Extract the [x, y] coordinate from the center of the cell holding the provided text.  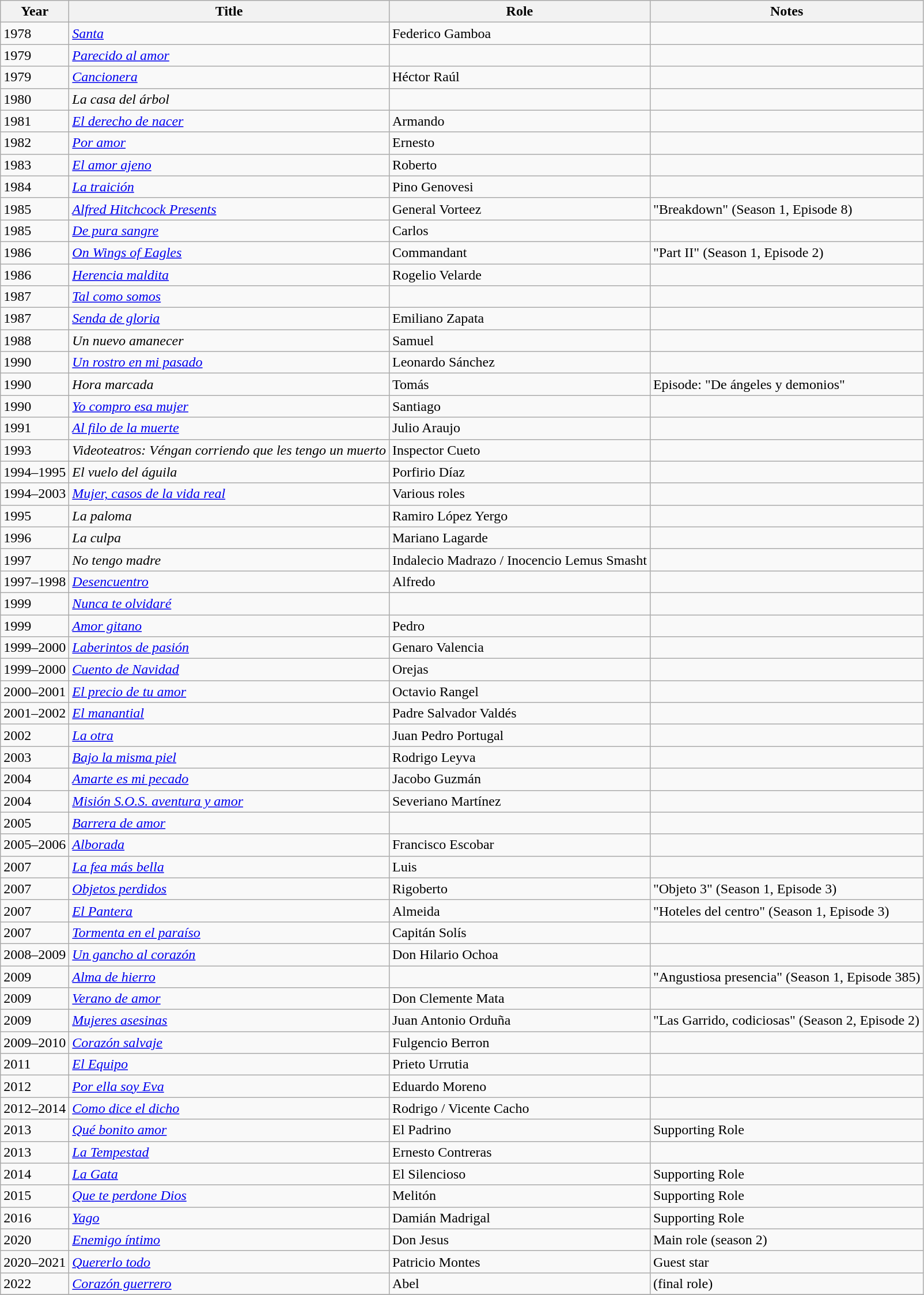
Santa [229, 33]
La casa del árbol [229, 99]
Almeida [520, 911]
Role [520, 12]
2005 [35, 823]
Luis [520, 867]
Guest star [787, 1262]
Bajo la misma piel [229, 757]
"Las Garrido, codiciosas" (Season 2, Episode 2) [787, 1021]
Mujeres asesinas [229, 1021]
La paloma [229, 516]
Tomás [520, 384]
General Vorteez [520, 209]
1984 [35, 187]
Mujer, casos de la vida real [229, 494]
De pura sangre [229, 231]
Corazón guerrero [229, 1283]
Armando [520, 121]
(final role) [787, 1283]
Juan Antonio Orduña [520, 1021]
Que te perdone Dios [229, 1196]
Verano de amor [229, 999]
Notes [787, 12]
Severiano Martínez [520, 801]
Santiago [520, 406]
Juan Pedro Portugal [520, 735]
Al filo de la muerte [229, 428]
Melitón [520, 1196]
1988 [35, 341]
2012–2014 [35, 1108]
Fulgencio Berron [520, 1043]
"Angustiosa presencia" (Season 1, Episode 385) [787, 977]
Yago [229, 1218]
2020–2021 [35, 1262]
Don Clemente Mata [520, 999]
Orejas [520, 670]
Various roles [520, 494]
Tormenta en el paraíso [229, 932]
Objetos perdidos [229, 889]
Ernesto [520, 143]
Ramiro López Yergo [520, 516]
1996 [35, 538]
Por amor [229, 143]
Alfred Hitchcock Presents [229, 209]
Un gancho al corazón [229, 954]
Un rostro en mi pasado [229, 363]
Pedro [520, 625]
2015 [35, 1196]
El amor ajeno [229, 165]
2012 [35, 1086]
1982 [35, 143]
Rodrigo / Vicente Cacho [520, 1108]
1981 [35, 121]
Nunca te olvidaré [229, 603]
Amor gitano [229, 625]
2003 [35, 757]
2020 [35, 1240]
2016 [35, 1218]
Cancionera [229, 77]
Indalecio Madrazo / Inocencio Lemus Smasht [520, 560]
2011 [35, 1064]
Samuel [520, 341]
Carlos [520, 231]
Emiliano Zapata [520, 319]
Main role (season 2) [787, 1240]
Julio Araujo [520, 428]
2005–2006 [35, 845]
Héctor Raúl [520, 77]
Alma de hierro [229, 977]
Pino Genovesi [520, 187]
Qué bonito amor [229, 1130]
El Silencioso [520, 1174]
El vuelo del águila [229, 472]
Misión S.O.S. aventura y amor [229, 801]
Hora marcada [229, 384]
1997–1998 [35, 582]
Yo compro esa mujer [229, 406]
Inspector Cueto [520, 450]
Rodrigo Leyva [520, 757]
Roberto [520, 165]
Abel [520, 1283]
2014 [35, 1174]
Title [229, 12]
El precio de tu amor [229, 692]
Tal como somos [229, 297]
2022 [35, 1283]
1991 [35, 428]
Capitán Solís [520, 932]
Enemigo íntimo [229, 1240]
La Gata [229, 1174]
Damián Madrigal [520, 1218]
1980 [35, 99]
Laberintos de pasión [229, 648]
Rigoberto [520, 889]
No tengo madre [229, 560]
Jacobo Guzmán [520, 779]
"Breakdown" (Season 1, Episode 8) [787, 209]
Barrera de amor [229, 823]
La Tempestad [229, 1152]
Videoteatros: Véngan corriendo que les tengo un muerto [229, 450]
Como dice el dicho [229, 1108]
"Hoteles del centro" (Season 1, Episode 3) [787, 911]
2008–2009 [35, 954]
Quererlo todo [229, 1262]
La fea más bella [229, 867]
"Part II" (Season 1, Episode 2) [787, 252]
Cuento de Navidad [229, 670]
Corazón salvaje [229, 1043]
Genaro Valencia [520, 648]
Don Jesus [520, 1240]
La otra [229, 735]
Rogelio Velarde [520, 275]
Prieto Urrutia [520, 1064]
El Equipo [229, 1064]
El Padrino [520, 1130]
Desencuentro [229, 582]
Por ella soy Eva [229, 1086]
El derecho de nacer [229, 121]
2000–2001 [35, 692]
La traición [229, 187]
Don Hilario Ochoa [520, 954]
Eduardo Moreno [520, 1086]
La culpa [229, 538]
Federico Gamboa [520, 33]
Herencia maldita [229, 275]
Porfirio Díaz [520, 472]
Year [35, 12]
Alfredo [520, 582]
Alborada [229, 845]
1994–1995 [35, 472]
Ernesto Contreras [520, 1152]
Senda de gloria [229, 319]
1995 [35, 516]
Amarte es mi pecado [229, 779]
Mariano Lagarde [520, 538]
El Pantera [229, 911]
El manantial [229, 713]
Episode: "De ángeles y demonios" [787, 384]
1994–2003 [35, 494]
1983 [35, 165]
2002 [35, 735]
Commandant [520, 252]
Francisco Escobar [520, 845]
Leonardo Sánchez [520, 363]
1993 [35, 450]
"Objeto 3" (Season 1, Episode 3) [787, 889]
Parecido al amor [229, 55]
Un nuevo amanecer [229, 341]
1978 [35, 33]
2009–2010 [35, 1043]
Padre Salvador Valdés [520, 713]
Octavio Rangel [520, 692]
1997 [35, 560]
On Wings of Eagles [229, 252]
2001–2002 [35, 713]
Patricio Montes [520, 1262]
